Return [X, Y] of the center of cell containing provided text 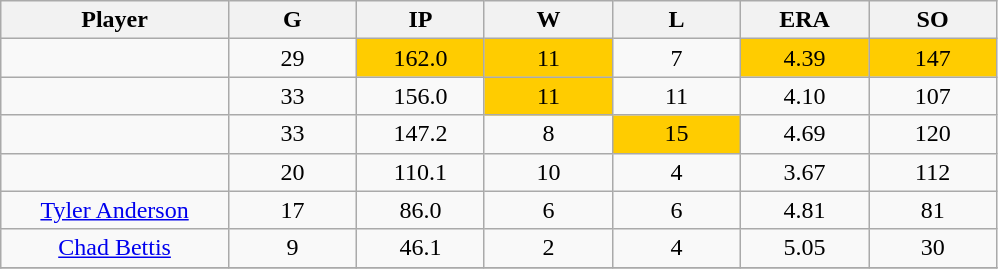
120 [933, 134]
156.0 [420, 96]
3.67 [805, 172]
9 [292, 248]
4.81 [805, 210]
162.0 [420, 58]
L [676, 20]
17 [292, 210]
IP [420, 20]
4.10 [805, 96]
46.1 [420, 248]
ERA [805, 20]
SO [933, 20]
G [292, 20]
30 [933, 248]
4.39 [805, 58]
147 [933, 58]
Tyler Anderson [115, 210]
29 [292, 58]
Player [115, 20]
7 [676, 58]
2 [548, 248]
112 [933, 172]
8 [548, 134]
20 [292, 172]
81 [933, 210]
110.1 [420, 172]
4.69 [805, 134]
10 [548, 172]
107 [933, 96]
5.05 [805, 248]
86.0 [420, 210]
15 [676, 134]
W [548, 20]
Chad Bettis [115, 248]
147.2 [420, 134]
